Return the [x, y] coordinate for the center point of the cell that contains the specified text.  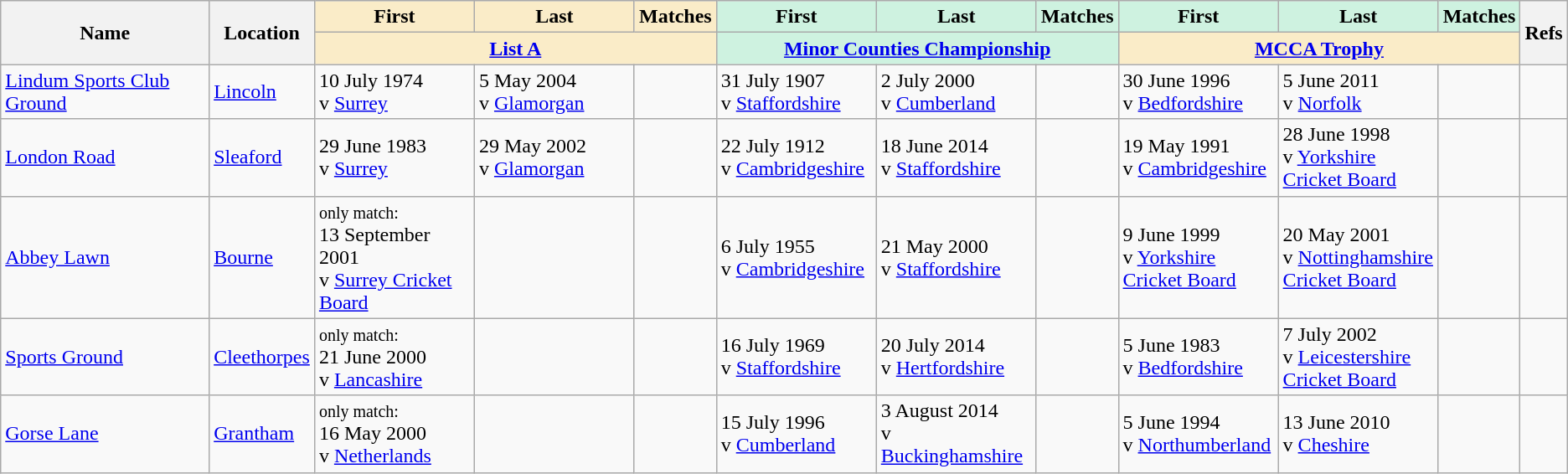
List A [515, 49]
2 July 2000v Cumberland [957, 92]
Lindum Sports Club Ground [106, 92]
5 June 2011v Norfolk [1359, 92]
London Road [106, 157]
only match:16 May 2000v Netherlands [394, 434]
19 May 1991v Cambridgeshire [1198, 157]
Location [262, 33]
21 May 2000v Staffordshire [957, 257]
3 August 2014v Buckinghamshire [957, 434]
9 June 1999v Yorkshire Cricket Board [1198, 257]
13 June 2010v Cheshire [1359, 434]
18 June 2014v Staffordshire [957, 157]
Sports Ground [106, 357]
Minor Counties Championship [917, 49]
29 May 2002v Glamorgan [554, 157]
6 July 1955v Cambridgeshire [796, 257]
Gorse Lane [106, 434]
29 June 1983v Surrey [394, 157]
20 July 2014v Hertfordshire [957, 357]
Abbey Lawn [106, 257]
5 May 2004v Glamorgan [554, 92]
Bourne [262, 257]
31 July 1907v Staffordshire [796, 92]
22 July 1912v Cambridgeshire [796, 157]
only match:21 June 2000v Lancashire [394, 357]
Sleaford [262, 157]
30 June 1996v Bedfordshire [1198, 92]
5 June 1994v Northumberland [1198, 434]
Lincoln [262, 92]
16 July 1969v Staffordshire [796, 357]
Refs [1544, 33]
Grantham [262, 434]
Cleethorpes [262, 357]
only match:13 September 2001v Surrey Cricket Board [394, 257]
Name [106, 33]
20 May 2001v Nottinghamshire Cricket Board [1359, 257]
10 July 1974v Surrey [394, 92]
MCCA Trophy [1319, 49]
15 July 1996v Cumberland [796, 434]
7 July 2002v Leicestershire Cricket Board [1359, 357]
28 June 1998v Yorkshire Cricket Board [1359, 157]
5 June 1983v Bedfordshire [1198, 357]
